Identify which cell holds the provided text, then report its (x, y) central coordinate. 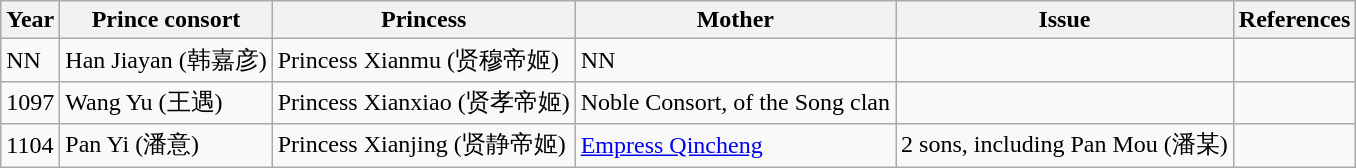
Han Jiayan (韩嘉彦) (166, 60)
Issue (1065, 20)
Noble Consort, of the Song clan (735, 102)
2 sons, including Pan Mou (潘某) (1065, 146)
Princess Xianmu (贤穆帝姬) (424, 60)
1097 (30, 102)
Princess Xianjing (贤静帝姬) (424, 146)
Mother (735, 20)
1104 (30, 146)
Princess Xianxiao (贤孝帝姬) (424, 102)
Year (30, 20)
Princess (424, 20)
References (1294, 20)
Pan Yi (潘意) (166, 146)
Wang Yu (王遇) (166, 102)
Prince consort (166, 20)
Empress Qincheng (735, 146)
